From the cell containing the given text, extract its center point as (x, y) coordinate. 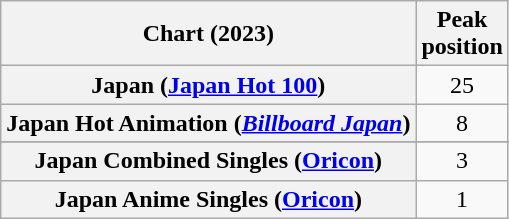
Peakposition (462, 34)
8 (462, 123)
Japan (Japan Hot 100) (208, 85)
Japan Hot Animation (Billboard Japan) (208, 123)
Chart (2023) (208, 34)
Japan Combined Singles (Oricon) (208, 161)
Japan Anime Singles (Oricon) (208, 199)
25 (462, 85)
3 (462, 161)
1 (462, 199)
